Detect which cell encompasses the target text, then output its [X, Y] center coordinate. 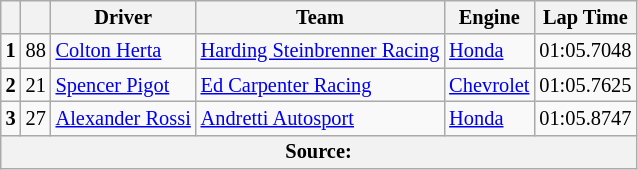
27 [36, 118]
Chevrolet [489, 85]
Alexander Rossi [124, 118]
1 [11, 51]
Spencer Pigot [124, 85]
Andretti Autosport [320, 118]
21 [36, 85]
Team [320, 17]
Driver [124, 17]
2 [11, 85]
01:05.7048 [585, 51]
Colton Herta [124, 51]
88 [36, 51]
Lap Time [585, 17]
3 [11, 118]
01:05.7625 [585, 85]
Harding Steinbrenner Racing [320, 51]
Engine [489, 17]
Source: [319, 152]
01:05.8747 [585, 118]
Ed Carpenter Racing [320, 85]
